Pinpoint the cell where the given text exists, returning its (X, Y) midpoint coordinate. 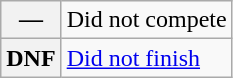
DNF (31, 58)
Did not compete (146, 20)
Did not finish (146, 58)
— (31, 20)
